Search for the cell housing the specified text and yield its (x, y) center coordinate. 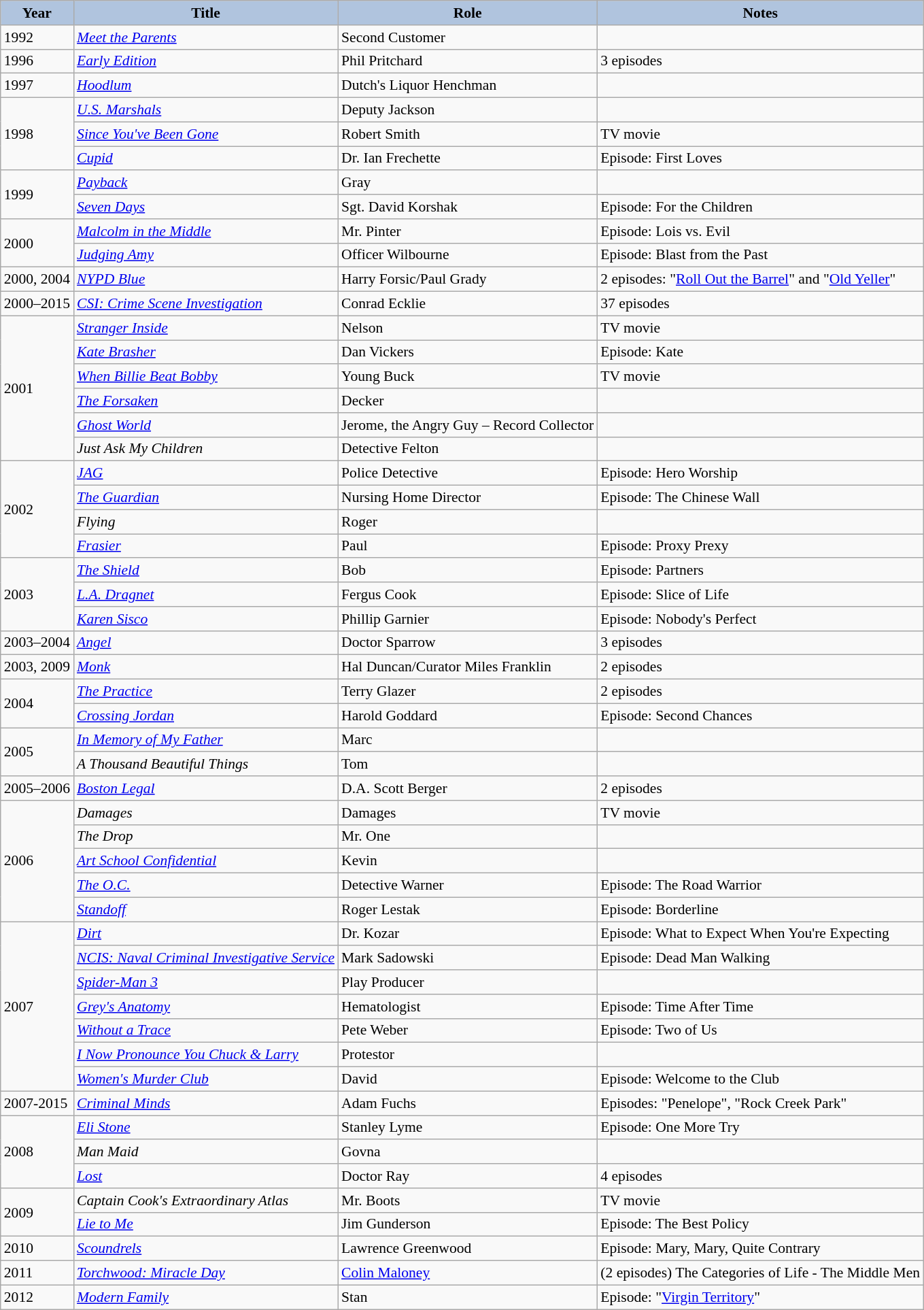
NYPD Blue (205, 280)
Episode: Proxy Prexy (760, 546)
Roger (468, 522)
Episode: Dead Man Walking (760, 958)
Title (205, 13)
Episode: "Virgin Territory" (760, 1297)
Episode: Hero Worship (760, 473)
Govna (468, 1152)
Episode: One More Try (760, 1128)
2000–2015 (37, 304)
Episode: Mary, Mary, Quite Contrary (760, 1249)
Detective Felton (468, 449)
I Now Pronounce You Chuck & Larry (205, 1055)
Episode: Two of Us (760, 1030)
Year (37, 13)
The Shield (205, 571)
2 episodes: "Roll Out the Barrel" and "Old Yeller" (760, 280)
Role (468, 13)
Harry Forsic/Paul Grady (468, 280)
A Thousand Beautiful Things (205, 765)
When Billie Beat Bobby (205, 377)
Episode: Kate (760, 352)
Mr. Boots (468, 1200)
37 episodes (760, 304)
Protestor (468, 1055)
Modern Family (205, 1297)
2005–2006 (37, 788)
Episode: The Chinese Wall (760, 498)
2003, 2009 (37, 667)
2007 (37, 1007)
2003–2004 (37, 643)
Episode: Nobody's Perfect (760, 619)
Episode: Borderline (760, 909)
Hal Duncan/Curator Miles Franklin (468, 667)
4 episodes (760, 1176)
Angel (205, 643)
1996 (37, 61)
Just Ask My Children (205, 449)
Sgt. David Korshak (468, 207)
2009 (37, 1212)
2003 (37, 594)
2008 (37, 1152)
The Drop (205, 837)
Boston Legal (205, 788)
Scoundrels (205, 1249)
Stranger Inside (205, 328)
Dirt (205, 934)
Episode: Partners (760, 571)
Police Detective (468, 473)
2007-2015 (37, 1103)
Criminal Minds (205, 1103)
Episode: Blast from the Past (760, 255)
Eli Stone (205, 1128)
Doctor Ray (468, 1176)
Women's Murder Club (205, 1079)
Jim Gunderson (468, 1224)
Torchwood: Miracle Day (205, 1273)
Dan Vickers (468, 352)
Dutch's Liquor Henchman (468, 86)
Terry Glazer (468, 692)
Stan (468, 1297)
The Practice (205, 692)
2000, 2004 (37, 280)
Crossing Jordan (205, 716)
Man Maid (205, 1152)
In Memory of My Father (205, 740)
1998 (37, 135)
Fergus Cook (468, 594)
2001 (37, 388)
Marc (468, 740)
Colin Maloney (468, 1273)
Episode: Slice of Life (760, 594)
2012 (37, 1297)
Frasier (205, 546)
Malcolm in the Middle (205, 231)
Meet the Parents (205, 37)
2002 (37, 509)
Episode: Lois vs. Evil (760, 231)
Young Buck (468, 377)
Kevin (468, 861)
Officer Wilbourne (468, 255)
Bob (468, 571)
D.A. Scott Berger (468, 788)
Gray (468, 183)
Deputy Jackson (468, 110)
The Guardian (205, 498)
2011 (37, 1273)
Episode: What to Expect When You're Expecting (760, 934)
Tom (468, 765)
(2 episodes) The Categories of Life - The Middle Men (760, 1273)
Dr. Kozar (468, 934)
Monk (205, 667)
Payback (205, 183)
Roger Lestak (468, 909)
The Forsaken (205, 401)
Doctor Sparrow (468, 643)
2005 (37, 752)
The O.C. (205, 886)
Mark Sadowski (468, 958)
Phil Pritchard (468, 61)
Flying (205, 522)
Harold Goddard (468, 716)
Hoodlum (205, 86)
Decker (468, 401)
U.S. Marshals (205, 110)
Second Customer (468, 37)
Play Producer (468, 982)
Early Edition (205, 61)
Mr. Pinter (468, 231)
Robert Smith (468, 134)
Since You've Been Gone (205, 134)
Lost (205, 1176)
2004 (37, 703)
Seven Days (205, 207)
L.A. Dragnet (205, 594)
Episode: For the Children (760, 207)
Dr. Ian Frechette (468, 158)
Captain Cook's Extraordinary Atlas (205, 1200)
Jerome, the Angry Guy – Record Collector (468, 425)
Pete Weber (468, 1030)
CSI: Crime Scene Investigation (205, 304)
2010 (37, 1249)
Episodes: "Penelope", "Rock Creek Park" (760, 1103)
Lie to Me (205, 1224)
Episode: Welcome to the Club (760, 1079)
Lawrence Greenwood (468, 1249)
Standoff (205, 909)
Grey's Anatomy (205, 1007)
Conrad Ecklie (468, 304)
David (468, 1079)
2000 (37, 243)
Karen Sisco (205, 619)
Episode: Second Chances (760, 716)
Nelson (468, 328)
1997 (37, 86)
Adam Fuchs (468, 1103)
Hematologist (468, 1007)
Judging Amy (205, 255)
Spider-Man 3 (205, 982)
Mr. One (468, 837)
Episode: Time After Time (760, 1007)
JAG (205, 473)
Episode: The Road Warrior (760, 886)
Kate Brasher (205, 352)
Episode: The Best Policy (760, 1224)
NCIS: Naval Criminal Investigative Service (205, 958)
Ghost World (205, 425)
Notes (760, 13)
Episode: First Loves (760, 158)
2006 (37, 861)
Phillip Garnier (468, 619)
Without a Trace (205, 1030)
Stanley Lyme (468, 1128)
Detective Warner (468, 886)
1992 (37, 37)
Nursing Home Director (468, 498)
1999 (37, 195)
Art School Confidential (205, 861)
Cupid (205, 158)
Paul (468, 546)
